Scan for the cell matching the given text and deliver its [X, Y] coordinate at center. 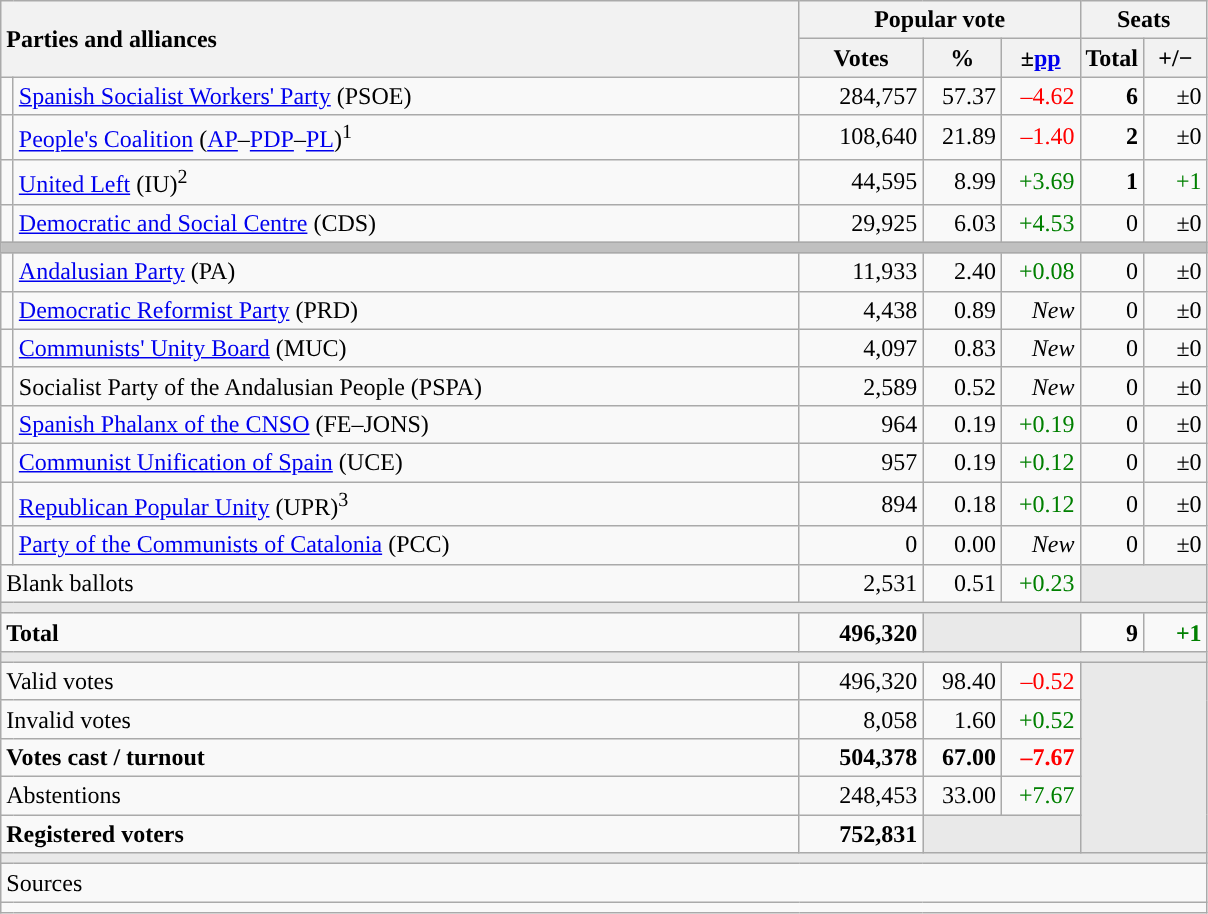
–1.40 [1040, 138]
–4.62 [1040, 96]
8,058 [861, 719]
Votes [861, 58]
248,453 [861, 796]
57.37 [962, 96]
108,640 [861, 138]
2,589 [861, 386]
0.83 [962, 348]
Abstentions [400, 796]
Democratic Reformist Party (PRD) [406, 310]
People's Coalition (AP–PDP–PL)1 [406, 138]
±pp [1040, 58]
Democratic and Social Centre (CDS) [406, 223]
2 [1112, 138]
957 [861, 462]
21.89 [962, 138]
504,378 [861, 758]
Valid votes [400, 681]
+0.08 [1040, 272]
Andalusian Party (PA) [406, 272]
Spanish Phalanx of the CNSO (FE–JONS) [406, 424]
+0.19 [1040, 424]
Party of the Communists of Catalonia (PCC) [406, 545]
2,531 [861, 583]
6 [1112, 96]
+0.52 [1040, 719]
United Left (IU)2 [406, 182]
Spanish Socialist Workers' Party (PSOE) [406, 96]
8.99 [962, 182]
284,757 [861, 96]
0.00 [962, 545]
+0.23 [1040, 583]
44,595 [861, 182]
Votes cast / turnout [400, 758]
Parties and alliances [400, 39]
+/− [1176, 58]
4,438 [861, 310]
11,933 [861, 272]
0.52 [962, 386]
Communist Unification of Spain (UCE) [406, 462]
33.00 [962, 796]
1.60 [962, 719]
% [962, 58]
Socialist Party of the Andalusian People (PSPA) [406, 386]
1 [1112, 182]
Republican Popular Unity (UPR)3 [406, 504]
Sources [604, 883]
+7.67 [1040, 796]
–7.67 [1040, 758]
98.40 [962, 681]
0.51 [962, 583]
67.00 [962, 758]
Registered voters [400, 834]
0.18 [962, 504]
4,097 [861, 348]
+3.69 [1040, 182]
752,831 [861, 834]
Popular vote [940, 20]
2.40 [962, 272]
29,925 [861, 223]
Invalid votes [400, 719]
+4.53 [1040, 223]
Communists' Unity Board (MUC) [406, 348]
964 [861, 424]
6.03 [962, 223]
–0.52 [1040, 681]
894 [861, 504]
0.89 [962, 310]
Blank ballots [400, 583]
Seats [1144, 20]
9 [1112, 632]
